For the text-containing cell, return its midpoint in (x, y) coordinate format. 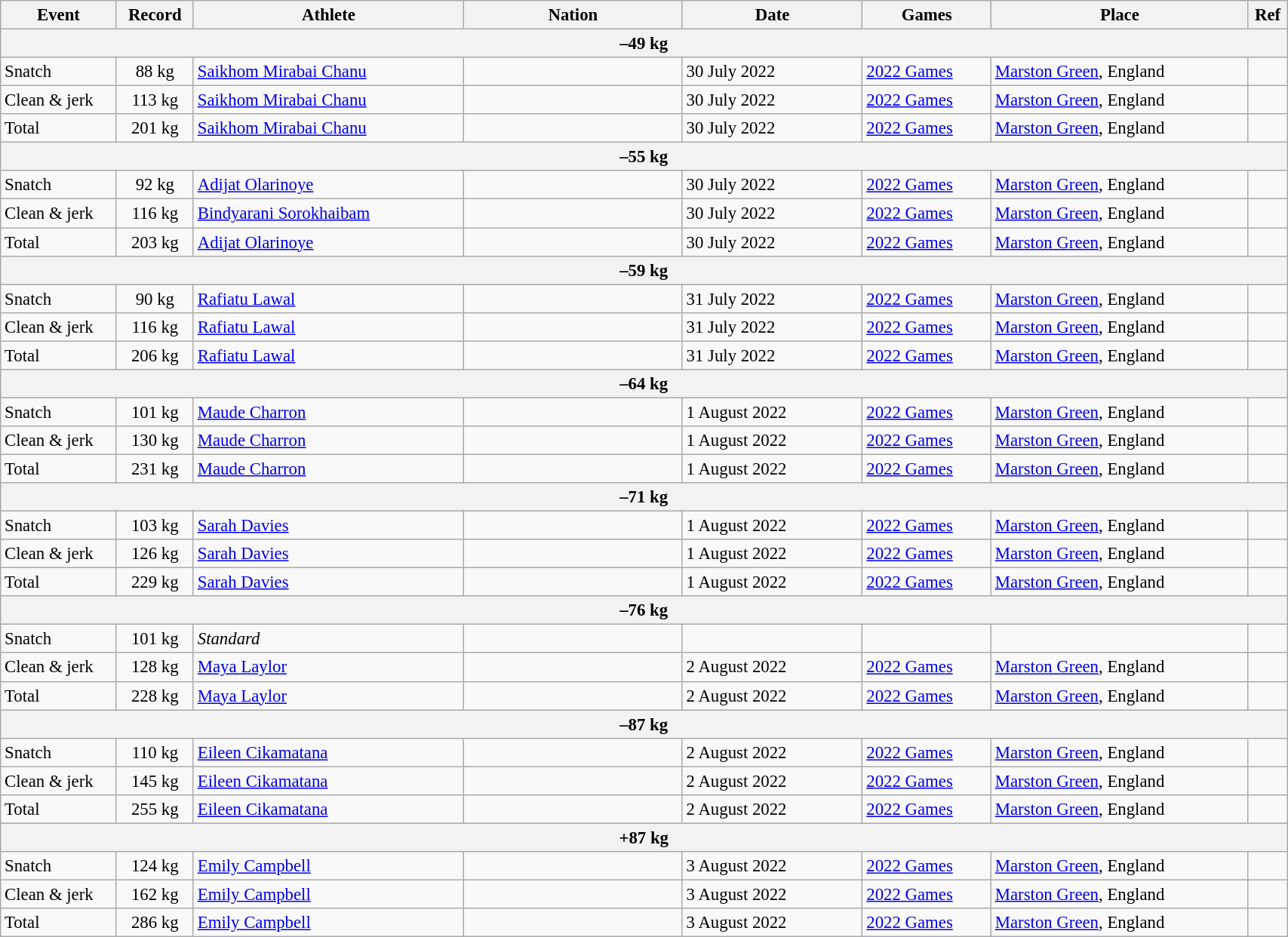
Games (927, 15)
103 kg (155, 526)
–71 kg (644, 497)
–87 kg (644, 724)
+87 kg (644, 837)
Event (59, 15)
Record (155, 15)
124 kg (155, 866)
Athlete (328, 15)
–59 kg (644, 270)
Place (1120, 15)
–76 kg (644, 610)
Standard (328, 639)
110 kg (155, 752)
162 kg (155, 894)
Bindyarani Sorokhaibam (328, 214)
Nation (573, 15)
286 kg (155, 923)
113 kg (155, 100)
201 kg (155, 128)
145 kg (155, 781)
Ref (1268, 15)
–49 kg (644, 44)
126 kg (155, 554)
228 kg (155, 696)
255 kg (155, 810)
203 kg (155, 242)
–64 kg (644, 384)
231 kg (155, 468)
229 kg (155, 582)
Date (773, 15)
–55 kg (644, 157)
130 kg (155, 441)
90 kg (155, 299)
128 kg (155, 668)
206 kg (155, 355)
92 kg (155, 185)
88 kg (155, 72)
